Return (X, Y) of the center of cell containing provided text 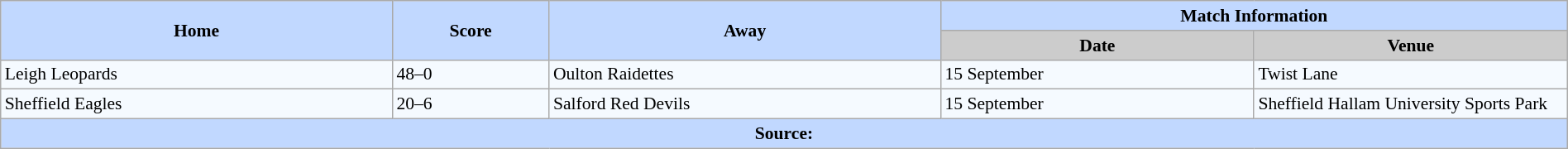
Twist Lane (1411, 74)
Sheffield Hallam University Sports Park (1411, 104)
Sheffield Eagles (197, 104)
Date (1097, 46)
Source: (784, 134)
Leigh Leopards (197, 74)
Oulton Raidettes (745, 74)
Home (197, 30)
Salford Red Devils (745, 104)
Match Information (1254, 16)
Score (470, 30)
20–6 (470, 104)
Venue (1411, 46)
Away (745, 30)
48–0 (470, 74)
